Identify which cell holds the provided text, then report its [x, y] central coordinate. 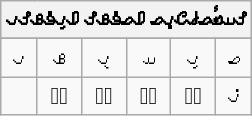
𐴝 [234, 58]
𐴢 [19, 58]
◌𐴧 [60, 96]
𐴟 [148, 58]
◌𐴦 [104, 96]
𐴞 [194, 58]
◌𐴤 [194, 96]
◌𐴥 [148, 96]
𐴣 [234, 96]
𐴠 [104, 58]
𐴡 [60, 58]
𐴌𐴟𐴇𐴥𐴝𐴚𐴒𐴙𐴝 𐴀𐴝𐴉𐴡𐴌 𐴀𐴞𐴉𐴡𐴌𐴢 [126, 20]
